Locate the cell with the specified text and output its (X, Y) center coordinate. 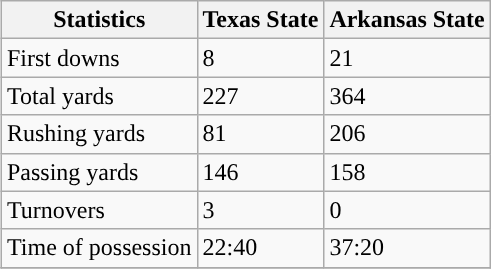
3 (260, 210)
21 (407, 58)
81 (260, 134)
158 (407, 172)
37:20 (407, 248)
Rushing yards (99, 134)
Total yards (99, 96)
Texas State (260, 20)
22:40 (260, 248)
Arkansas State (407, 20)
146 (260, 172)
Statistics (99, 20)
364 (407, 96)
227 (260, 96)
206 (407, 134)
0 (407, 210)
Time of possession (99, 248)
Turnovers (99, 210)
Passing yards (99, 172)
First downs (99, 58)
8 (260, 58)
